Scan for the cell matching the given text and deliver its (x, y) coordinate at center. 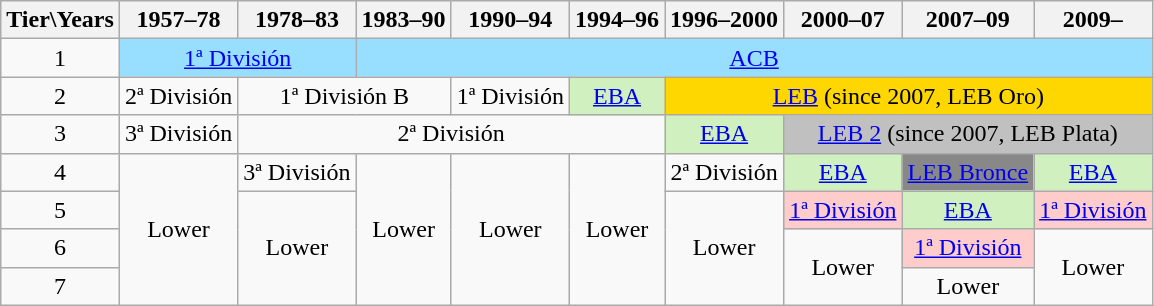
ACB (754, 58)
6 (60, 248)
1957–78 (178, 20)
LEB (since 2007, LEB Oro) (908, 96)
1996–2000 (724, 20)
2009– (1093, 20)
1990–94 (510, 20)
LEB Bronce (968, 172)
3 (60, 134)
2007–09 (968, 20)
2 (60, 96)
1 (60, 58)
LEB 2 (since 2007, LEB Plata) (968, 134)
Tier\Years (60, 20)
5 (60, 210)
1994–96 (616, 20)
1978–83 (297, 20)
7 (60, 286)
4 (60, 172)
1ª División B (344, 96)
2000–07 (843, 20)
1983–90 (404, 20)
